Search for the cell housing the specified text and yield its (X, Y) center coordinate. 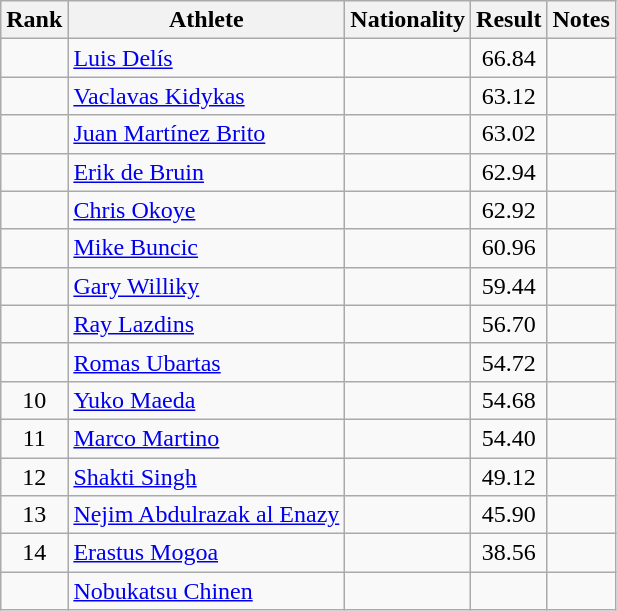
Vaclavas Kidykas (206, 96)
Erastus Mogoa (206, 553)
Mike Buncic (206, 248)
62.92 (509, 210)
Athlete (206, 20)
54.40 (509, 438)
63.02 (509, 134)
Ray Lazdins (206, 324)
63.12 (509, 96)
62.94 (509, 172)
54.72 (509, 362)
12 (34, 477)
Nationality (408, 20)
13 (34, 515)
Erik de Bruin (206, 172)
Yuko Maeda (206, 400)
56.70 (509, 324)
Luis Delís (206, 58)
Juan Martínez Brito (206, 134)
Gary Williky (206, 286)
66.84 (509, 58)
Romas Ubartas (206, 362)
45.90 (509, 515)
10 (34, 400)
38.56 (509, 553)
Rank (34, 20)
Nobukatsu Chinen (206, 591)
Nejim Abdulrazak al Enazy (206, 515)
60.96 (509, 248)
11 (34, 438)
Result (509, 20)
49.12 (509, 477)
Notes (581, 20)
Marco Martino (206, 438)
54.68 (509, 400)
Chris Okoye (206, 210)
59.44 (509, 286)
Shakti Singh (206, 477)
14 (34, 553)
